Output the [X, Y] coordinate of the center of the cell containing the given text.  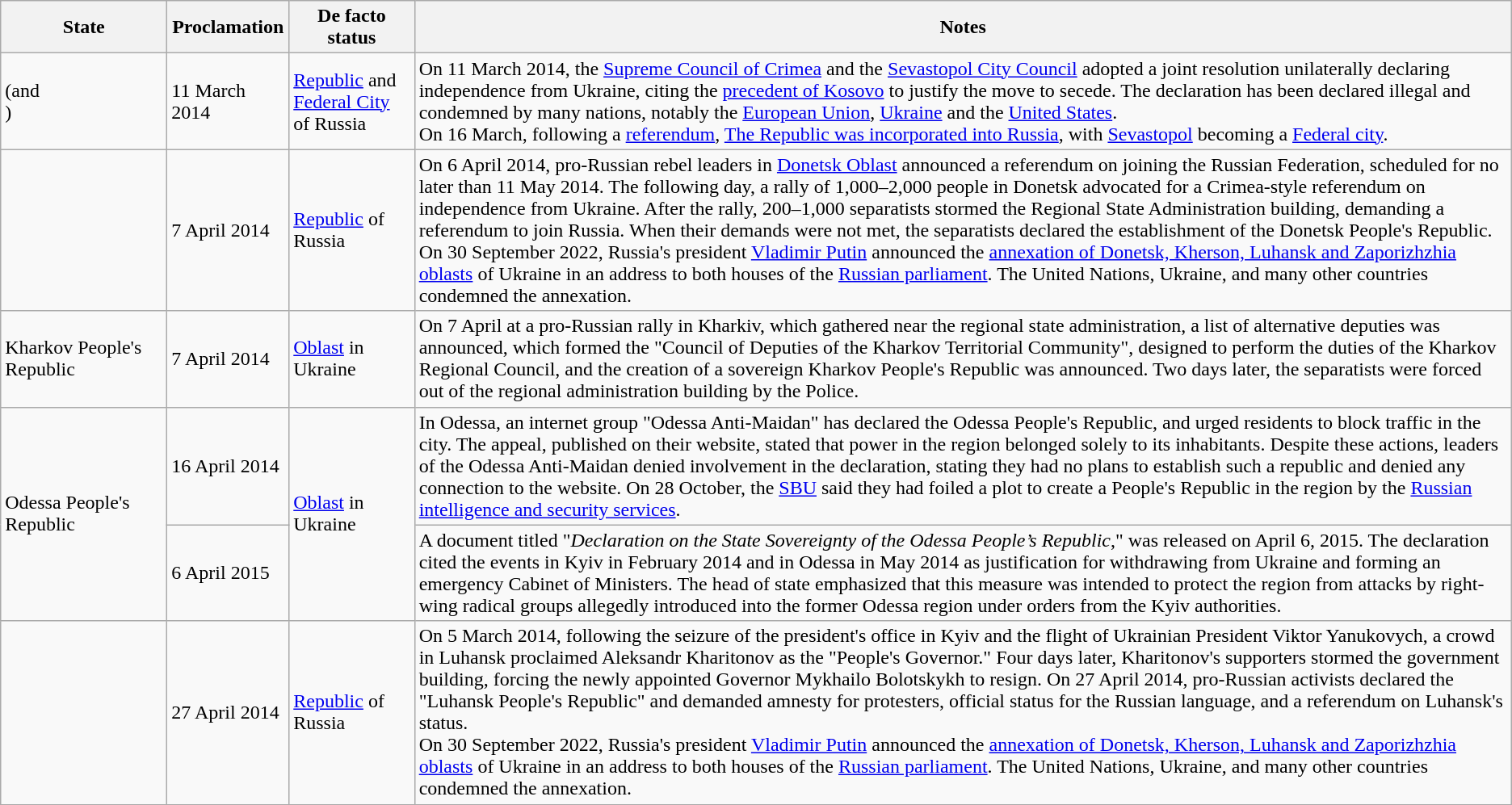
16 April 2014 [228, 466]
27 April 2014 [228, 712]
State [84, 27]
6 April 2015 [228, 573]
De facto status [352, 27]
(and) [84, 102]
Odessa People's Republic [84, 514]
11 March 2014 [228, 102]
Kharkov People's Republic [84, 358]
Notes [963, 27]
Republic and Federal City of Russia [352, 102]
Proclamation [228, 27]
